Pinpoint the cell where the given text exists, returning its (X, Y) midpoint coordinate. 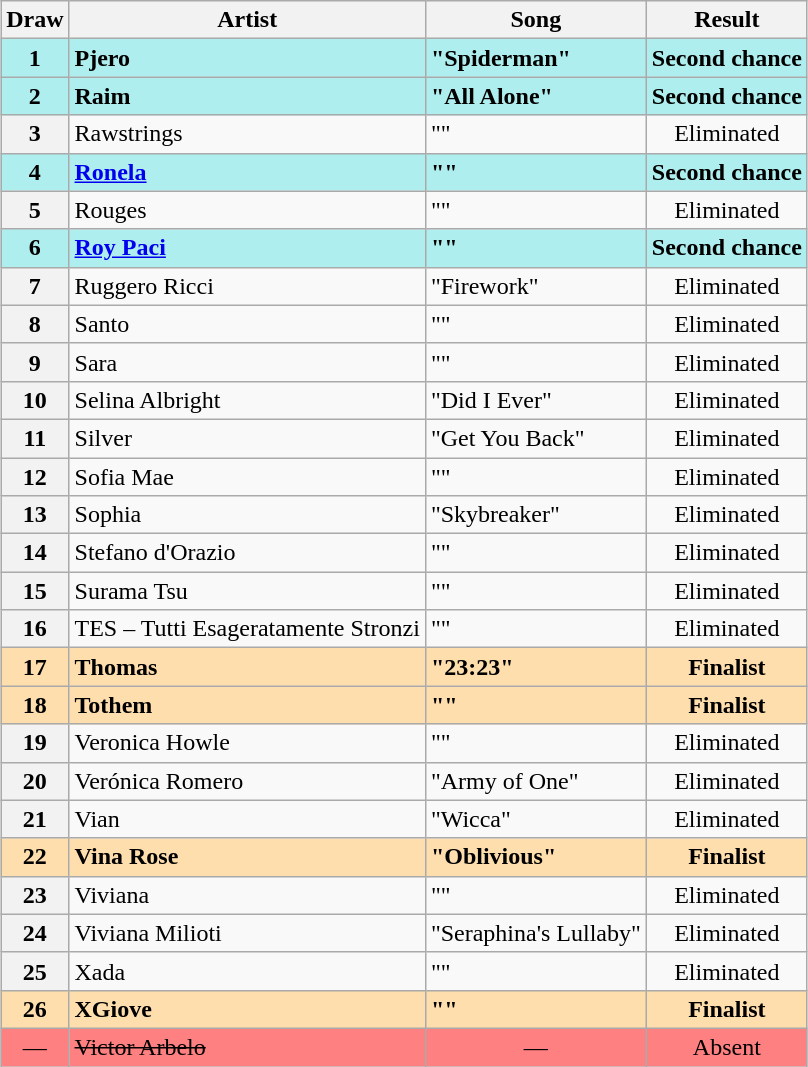
Victor Arbelo (247, 1047)
Artist (247, 20)
21 (35, 819)
7 (35, 286)
9 (35, 362)
"All Alone" (536, 96)
26 (35, 1009)
4 (35, 172)
11 (35, 438)
15 (35, 591)
Result (726, 20)
Viviana Milioti (247, 933)
Verónica Romero (247, 781)
Ruggero Ricci (247, 286)
24 (35, 933)
Sofia Mae (247, 477)
16 (35, 629)
Draw (35, 20)
3 (35, 134)
Selina Albright (247, 400)
"Firework" (536, 286)
6 (35, 248)
2 (35, 96)
12 (35, 477)
Sophia (247, 515)
Vina Rose (247, 857)
22 (35, 857)
Song (536, 20)
25 (35, 971)
Surama Tsu (247, 591)
18 (35, 705)
"Army of One" (536, 781)
XGiove (247, 1009)
Rawstrings (247, 134)
Tothem (247, 705)
Raim (247, 96)
"Oblivious" (536, 857)
8 (35, 324)
"Seraphina's Lullaby" (536, 933)
Thomas (247, 667)
Santo (247, 324)
Pjero (247, 58)
"23:23" (536, 667)
"Skybreaker" (536, 515)
Rouges (247, 210)
5 (35, 210)
Absent (726, 1047)
Viviana (247, 895)
"Wicca" (536, 819)
14 (35, 553)
Xada (247, 971)
17 (35, 667)
Roy Paci (247, 248)
"Spiderman" (536, 58)
Veronica Howle (247, 743)
TES – Tutti Esageratamente Stronzi (247, 629)
10 (35, 400)
Sara (247, 362)
Ronela (247, 172)
"Did I Ever" (536, 400)
1 (35, 58)
20 (35, 781)
13 (35, 515)
Silver (247, 438)
19 (35, 743)
23 (35, 895)
"Get You Back" (536, 438)
Vian (247, 819)
Stefano d'Orazio (247, 553)
